Determine the (x, y) coordinate at the center of the cell enclosing the given text.  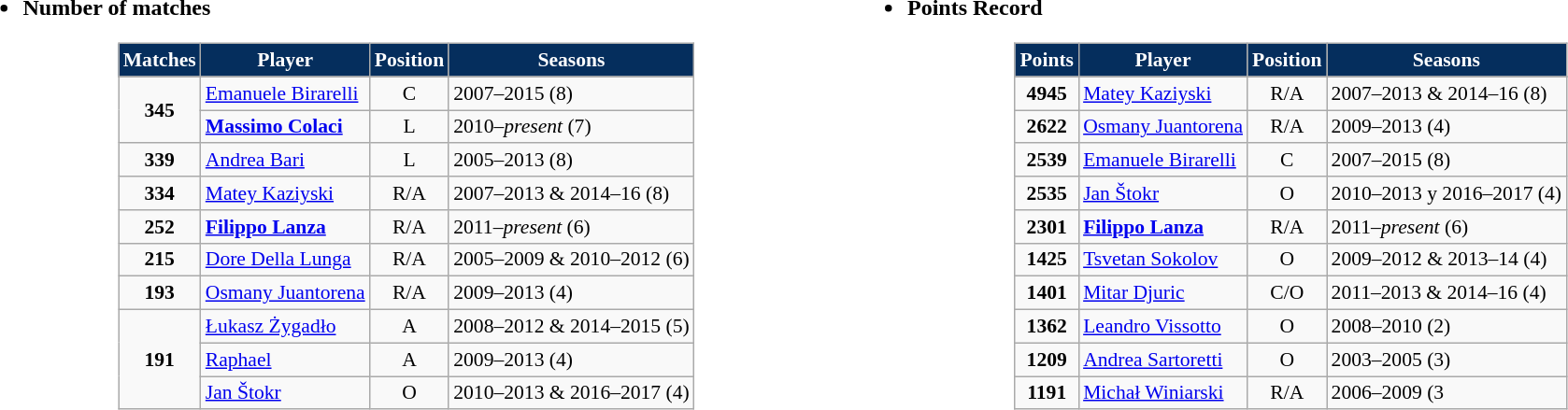
215 (160, 260)
2005–2009 & 2010–2012 (6) (572, 260)
Massimo Colaci (286, 127)
Matches (160, 60)
193 (160, 293)
339 (160, 160)
2006–2009 (3 (1447, 392)
2010–2013 & 2016–2017 (4) (572, 392)
1209 (1047, 360)
2011–2013 & 2014–16 (4) (1447, 293)
191 (160, 359)
2008–2012 & 2014–2015 (5) (572, 326)
1362 (1047, 326)
C/O (1287, 293)
Raphael (286, 360)
4945 (1047, 93)
Łukasz Żygadło (286, 326)
2008–2010 (2) (1447, 326)
2009–2012 & 2013–14 (4) (1447, 260)
Leandro Vissotto (1162, 326)
1401 (1047, 293)
Andrea Bari (286, 160)
2622 (1047, 127)
2535 (1047, 193)
334 (160, 193)
2539 (1047, 160)
2010–2013 y 2016–2017 (4) (1447, 193)
345 (160, 110)
2005–2013 (8) (572, 160)
Dore Della Lunga (286, 260)
Andrea Sartoretti (1162, 360)
Tsvetan Sokolov (1162, 260)
252 (160, 226)
1191 (1047, 392)
2003–2005 (3) (1447, 360)
Points (1047, 60)
Michał Winiarski (1162, 392)
2010–present (7) (572, 127)
Mitar Djuric (1162, 293)
1425 (1047, 260)
2301 (1047, 226)
